Extract the (X, Y) coordinate from the center of the cell holding the provided text.  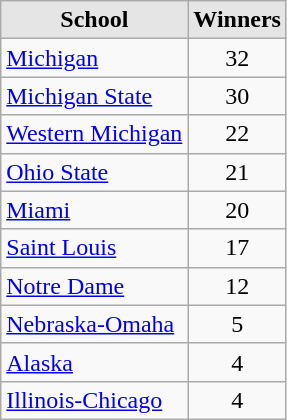
Michigan State (94, 96)
22 (238, 134)
Illinois-Chicago (94, 400)
21 (238, 172)
17 (238, 248)
Saint Louis (94, 248)
32 (238, 58)
Michigan (94, 58)
30 (238, 96)
5 (238, 324)
Alaska (94, 362)
Western Michigan (94, 134)
Notre Dame (94, 286)
Ohio State (94, 172)
Nebraska-Omaha (94, 324)
School (94, 20)
Winners (238, 20)
Miami (94, 210)
20 (238, 210)
12 (238, 286)
